Provide the [X, Y] coordinate of the cell's center where the given text is located.  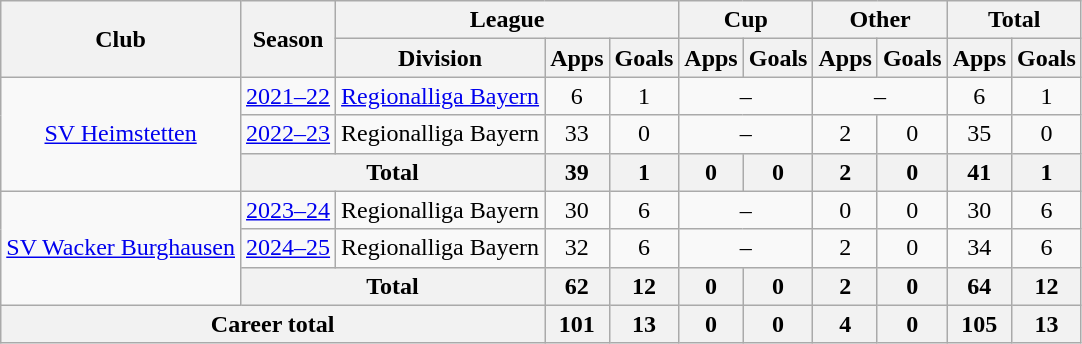
League [508, 20]
Career total [273, 324]
39 [577, 172]
Other [880, 20]
Club [121, 39]
32 [577, 248]
2022–23 [288, 134]
4 [845, 324]
41 [979, 172]
Cup [746, 20]
33 [577, 134]
2023–24 [288, 210]
62 [577, 286]
64 [979, 286]
Division [440, 58]
SV Wacker Burghausen [121, 248]
Season [288, 39]
35 [979, 134]
105 [979, 324]
2024–25 [288, 248]
34 [979, 248]
SV Heimstetten [121, 134]
101 [577, 324]
2021–22 [288, 96]
